From the cell containing the given text, extract its center point as [X, Y] coordinate. 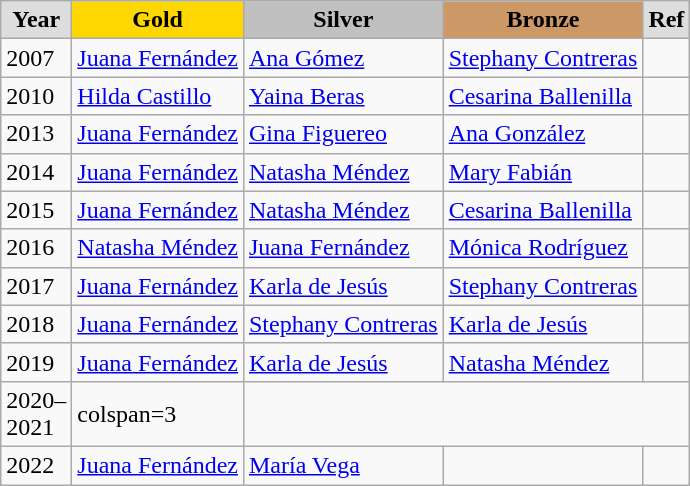
2007 [36, 58]
2013 [36, 134]
Bronze [543, 20]
Gold [158, 20]
2022 [36, 465]
Mónica Rodríguez [543, 248]
2017 [36, 286]
2014 [36, 172]
2015 [36, 210]
colspan=3 [158, 414]
2016 [36, 248]
Year [36, 20]
Ana González [543, 134]
Ana Gómez [343, 58]
Silver [343, 20]
Yaina Beras [343, 96]
2020–2021 [36, 414]
2018 [36, 324]
Gina Figuereo [343, 134]
2019 [36, 362]
Hilda Castillo [158, 96]
María Vega [343, 465]
Mary Fabián [543, 172]
Ref [666, 20]
2010 [36, 96]
